Identify which cell holds the provided text, then report its [X, Y] central coordinate. 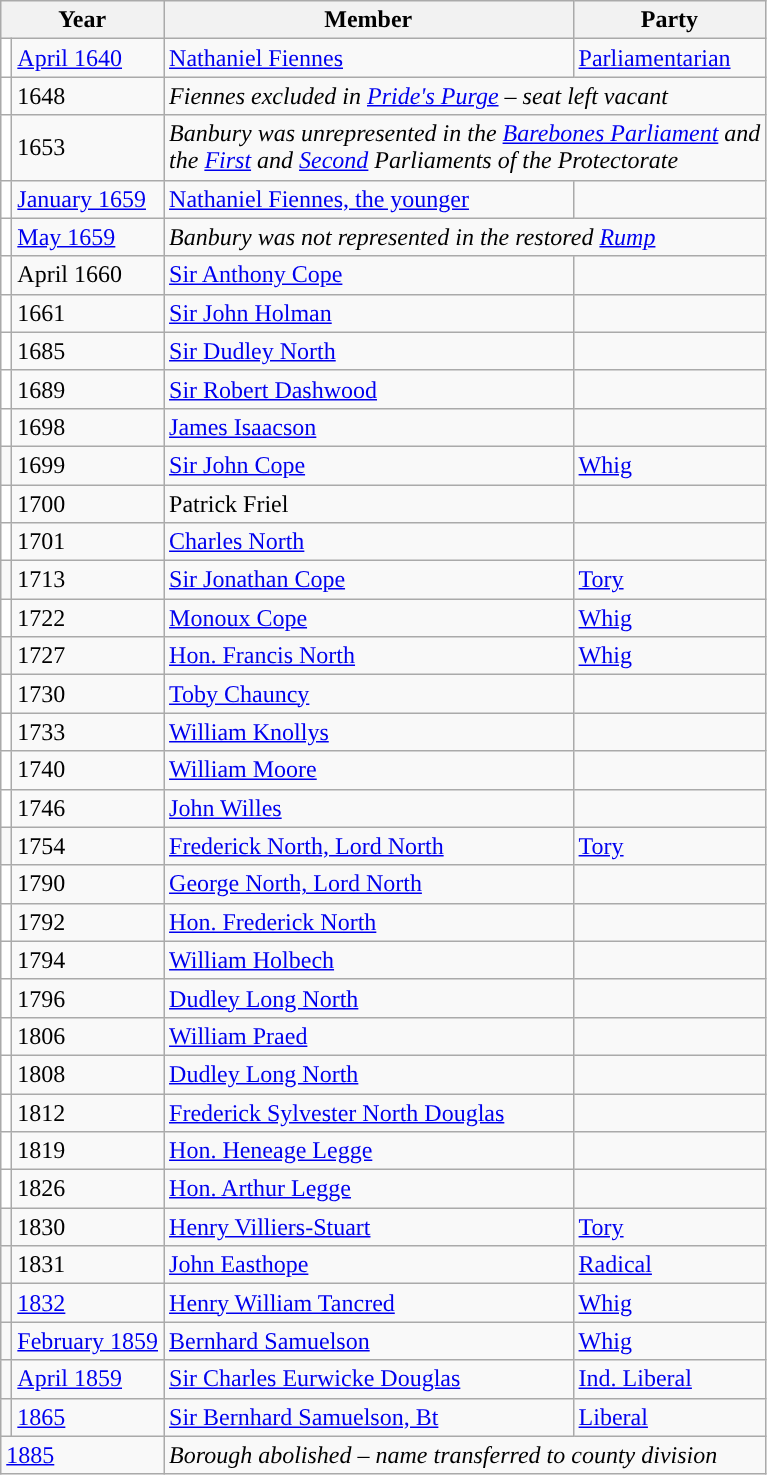
1794 [88, 960]
1699 [88, 465]
William Moore [369, 770]
1812 [88, 1113]
Sir Jonathan Cope [369, 580]
William Knollys [369, 732]
William Holbech [369, 960]
Year [82, 20]
1790 [88, 884]
Radical [670, 1265]
1653 [88, 148]
January 1659 [88, 199]
Parliamentarian [670, 58]
Hon. Francis North [369, 656]
Sir John Holman [369, 313]
1792 [88, 922]
Hon. Frederick North [369, 922]
Frederick North, Lord North [369, 846]
May 1659 [88, 237]
Bernhard Samuelson [369, 1341]
Henry Villiers-Stuart [369, 1227]
1685 [88, 351]
1689 [88, 389]
Fiennes excluded in Pride's Purge – seat left vacant [465, 96]
1885 [82, 1455]
April 1660 [88, 275]
Sir John Cope [369, 465]
1819 [88, 1151]
Ind. Liberal [670, 1379]
Toby Chauncy [369, 694]
February 1859 [88, 1341]
1740 [88, 770]
1754 [88, 846]
1722 [88, 618]
Patrick Friel [369, 503]
1806 [88, 1036]
Banbury was unrepresented in the Barebones Parliament and the First and Second Parliaments of the Protectorate [465, 148]
John Willes [369, 808]
Sir Robert Dashwood [369, 389]
Liberal [670, 1417]
Nathaniel Fiennes [369, 58]
1831 [88, 1265]
1830 [88, 1227]
1698 [88, 427]
April 1859 [88, 1379]
Sir Anthony Cope [369, 275]
Charles North [369, 542]
Monoux Cope [369, 618]
Hon. Arthur Legge [369, 1189]
1701 [88, 542]
1700 [88, 503]
Borough abolished – name transferred to county division [465, 1455]
James Isaacson [369, 427]
Member [369, 20]
1730 [88, 694]
1746 [88, 808]
Nathaniel Fiennes, the younger [369, 199]
1713 [88, 580]
Frederick Sylvester North Douglas [369, 1113]
1661 [88, 313]
Sir Bernhard Samuelson, Bt [369, 1417]
1865 [88, 1417]
1796 [88, 998]
1727 [88, 656]
George North, Lord North [369, 884]
John Easthope [369, 1265]
Sir Charles Eurwicke Douglas [369, 1379]
Banbury was not represented in the restored Rump [465, 237]
1733 [88, 732]
Sir Dudley North [369, 351]
1808 [88, 1074]
1832 [88, 1303]
April 1640 [88, 58]
Henry William Tancred [369, 1303]
Hon. Heneage Legge [369, 1151]
William Praed [369, 1036]
1826 [88, 1189]
1648 [88, 96]
Party [670, 20]
